Find where the given text appears and provide that cell's center as [X, Y] coordinate. 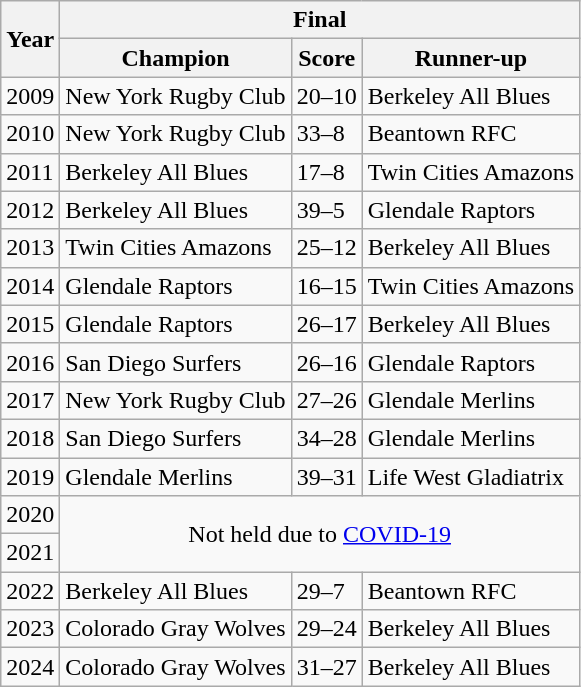
26–17 [326, 324]
2016 [30, 362]
2014 [30, 286]
26–16 [326, 362]
27–26 [326, 400]
Life West Gladiatrix [470, 477]
29–7 [326, 591]
2021 [30, 553]
Not held due to COVID-19 [320, 534]
39–5 [326, 210]
2010 [30, 134]
2023 [30, 629]
2019 [30, 477]
2017 [30, 400]
33–8 [326, 134]
Champion [176, 58]
25–12 [326, 248]
2013 [30, 248]
2024 [30, 667]
17–8 [326, 172]
Runner-up [470, 58]
31–27 [326, 667]
34–28 [326, 438]
Score [326, 58]
20–10 [326, 96]
29–24 [326, 629]
2015 [30, 324]
2020 [30, 515]
2009 [30, 96]
2011 [30, 172]
Year [30, 39]
2012 [30, 210]
39–31 [326, 477]
2018 [30, 438]
16–15 [326, 286]
Final [320, 20]
2022 [30, 591]
